Provide the (x, y) coordinate of the cell's center where the given text is located.  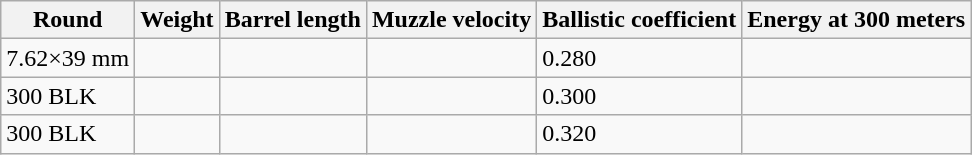
Weight (177, 20)
0.280 (640, 58)
0.300 (640, 96)
0.320 (640, 134)
Round (68, 20)
Energy at 300 meters (856, 20)
Ballistic coefficient (640, 20)
Muzzle velocity (451, 20)
Barrel length (292, 20)
7.62×39 mm (68, 58)
